Extract the [x, y] coordinate from the center of the cell holding the provided text.  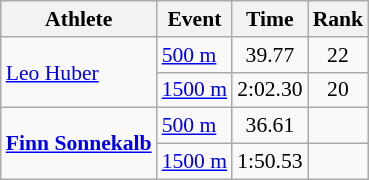
Rank [338, 19]
22 [338, 55]
Event [194, 19]
1:50.53 [270, 162]
20 [338, 90]
36.61 [270, 126]
Leo Huber [79, 72]
Time [270, 19]
Finn Sonnekalb [79, 144]
2:02.30 [270, 90]
Athlete [79, 19]
39.77 [270, 55]
